Detect which cell encompasses the target text, then output its [x, y] center coordinate. 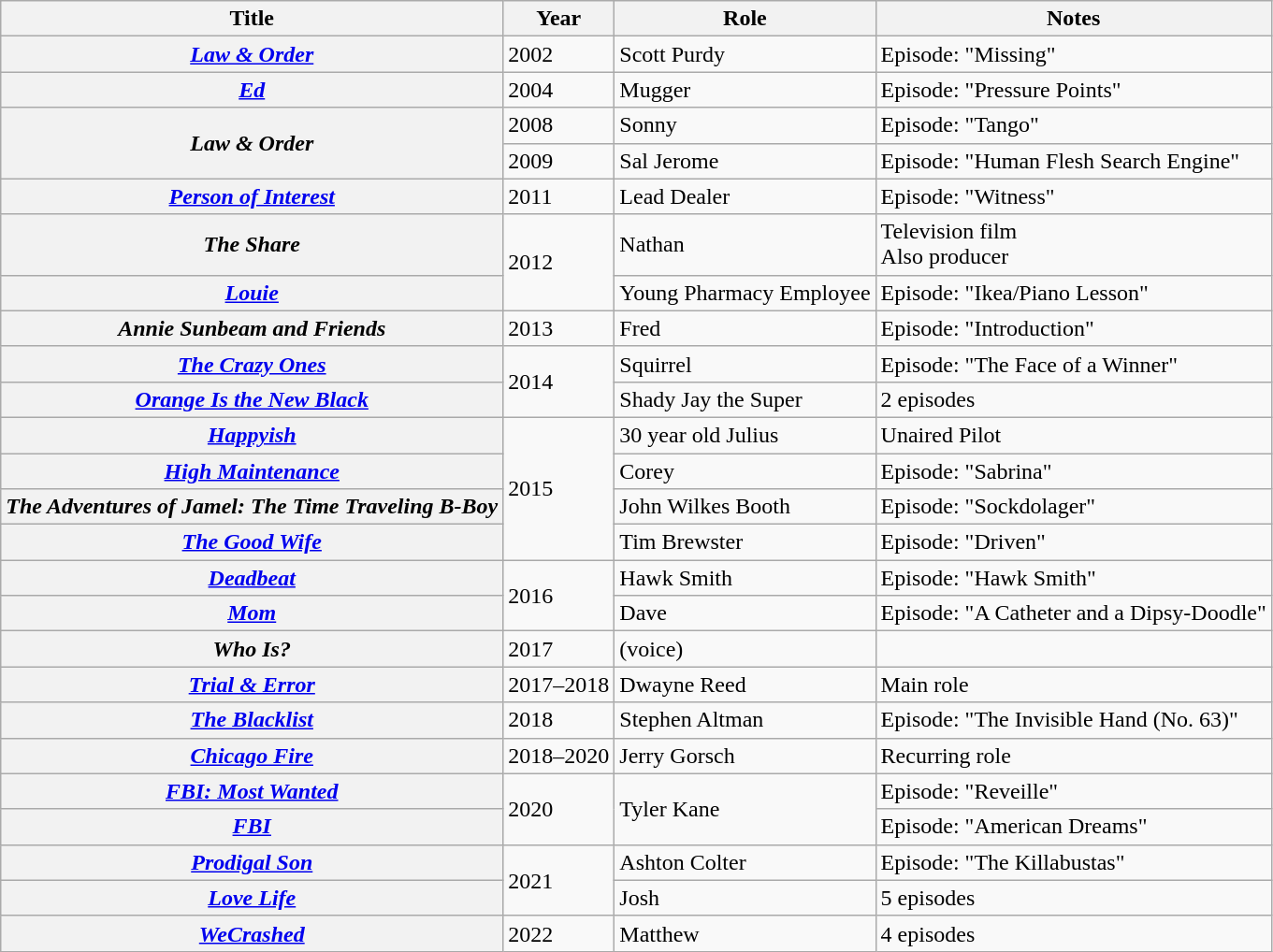
(voice) [745, 649]
Episode: "American Dreams" [1074, 827]
FBI: Most Wanted [253, 791]
Josh [745, 898]
2018 [559, 720]
The Share [253, 245]
5 episodes [1074, 898]
2017–2018 [559, 685]
2012 [559, 262]
Sonny [745, 125]
Episode: "Witness" [1074, 196]
Role [745, 19]
Fred [745, 328]
Main role [1074, 685]
2 episodes [1074, 399]
2020 [559, 809]
Episode: "A Catheter and a Dipsy-Doodle" [1074, 613]
Louie [253, 293]
Episode: "Driven" [1074, 542]
Episode: "The Killabustas" [1074, 862]
Notes [1074, 19]
2013 [559, 328]
4 episodes [1074, 933]
Love Life [253, 898]
2014 [559, 382]
High Maintenance [253, 470]
2022 [559, 933]
Television filmAlso producer [1074, 245]
The Good Wife [253, 542]
The Adventures of Jamel: The Time Traveling B-Boy [253, 507]
Recurring role [1074, 756]
Mugger [745, 90]
The Crazy Ones [253, 364]
Episode: "Reveille" [1074, 791]
2017 [559, 649]
Episode: "The Invisible Hand (No. 63)" [1074, 720]
Episode: "Human Flesh Search Engine" [1074, 161]
Deadbeat [253, 578]
2016 [559, 596]
Sal Jerome [745, 161]
2018–2020 [559, 756]
Tyler Kane [745, 809]
Nathan [745, 245]
Annie Sunbeam and Friends [253, 328]
2004 [559, 90]
Mom [253, 613]
Person of Interest [253, 196]
Lead Dealer [745, 196]
Dwayne Reed [745, 685]
Unaired Pilot [1074, 435]
Stephen Altman [745, 720]
Matthew [745, 933]
Happyish [253, 435]
Young Pharmacy Employee [745, 293]
Episode: "The Face of a Winner" [1074, 364]
2011 [559, 196]
Scott Purdy [745, 54]
Prodigal Son [253, 862]
Tim Brewster [745, 542]
2008 [559, 125]
Trial & Error [253, 685]
2009 [559, 161]
2015 [559, 488]
Shady Jay the Super [745, 399]
FBI [253, 827]
Ashton Colter [745, 862]
Who Is? [253, 649]
Squirrel [745, 364]
Episode: "Hawk Smith" [1074, 578]
Year [559, 19]
Episode: "Introduction" [1074, 328]
Episode: "Pressure Points" [1074, 90]
Episode: "Sockdolager" [1074, 507]
30 year old Julius [745, 435]
Hawk Smith [745, 578]
Jerry Gorsch [745, 756]
Corey [745, 470]
2021 [559, 880]
Episode: "Sabrina" [1074, 470]
Orange Is the New Black [253, 399]
2002 [559, 54]
Episode: "Missing" [1074, 54]
The Blacklist [253, 720]
Ed [253, 90]
John Wilkes Booth [745, 507]
WeCrashed [253, 933]
Title [253, 19]
Dave [745, 613]
Chicago Fire [253, 756]
Episode: "Ikea/Piano Lesson" [1074, 293]
Episode: "Tango" [1074, 125]
